Capture the cell that displays the provided text and extract its [x, y] central coordinate. 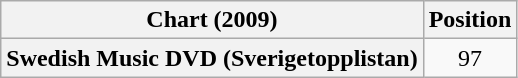
Position [470, 20]
97 [470, 58]
Swedish Music DVD (Sverigetopplistan) [212, 58]
Chart (2009) [212, 20]
